Find where the given text appears and provide that cell's center as (X, Y) coordinate. 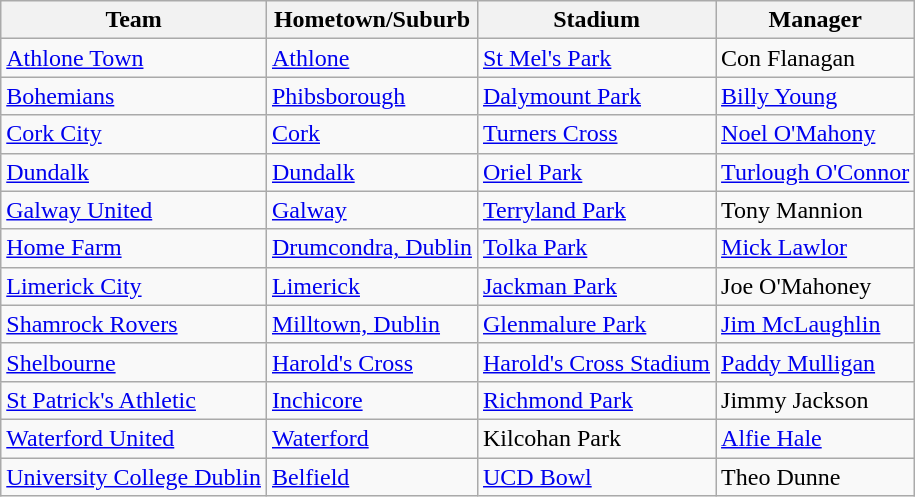
Waterford United (134, 438)
Milltown, Dublin (372, 324)
Jim McLaughlin (816, 324)
St Mel's Park (596, 58)
Waterford (372, 438)
Billy Young (816, 96)
Joe O'Mahoney (816, 286)
Home Farm (134, 248)
Turlough O'Connor (816, 172)
Cork (372, 134)
Tolka Park (596, 248)
Bohemians (134, 96)
Glenmalure Park (596, 324)
Turners Cross (596, 134)
Con Flanagan (816, 58)
Galway (372, 210)
Phibsborough (372, 96)
Kilcohan Park (596, 438)
Team (134, 20)
Inchicore (372, 400)
Limerick (372, 286)
Theo Dunne (816, 477)
Manager (816, 20)
Paddy Mulligan (816, 362)
Harold's Cross Stadium (596, 362)
Tony Mannion (816, 210)
Dalymount Park (596, 96)
Terryland Park (596, 210)
St Patrick's Athletic (134, 400)
Oriel Park (596, 172)
UCD Bowl (596, 477)
Hometown/Suburb (372, 20)
Jimmy Jackson (816, 400)
Belfield (372, 477)
Cork City (134, 134)
Mick Lawlor (816, 248)
Jackman Park (596, 286)
Athlone Town (134, 58)
Shelbourne (134, 362)
Stadium (596, 20)
Drumcondra, Dublin (372, 248)
Athlone (372, 58)
University College Dublin (134, 477)
Galway United (134, 210)
Alfie Hale (816, 438)
Noel O'Mahony (816, 134)
Harold's Cross (372, 362)
Limerick City (134, 286)
Shamrock Rovers (134, 324)
Richmond Park (596, 400)
